Extract the (X, Y) coordinate from the center of the cell holding the provided text.  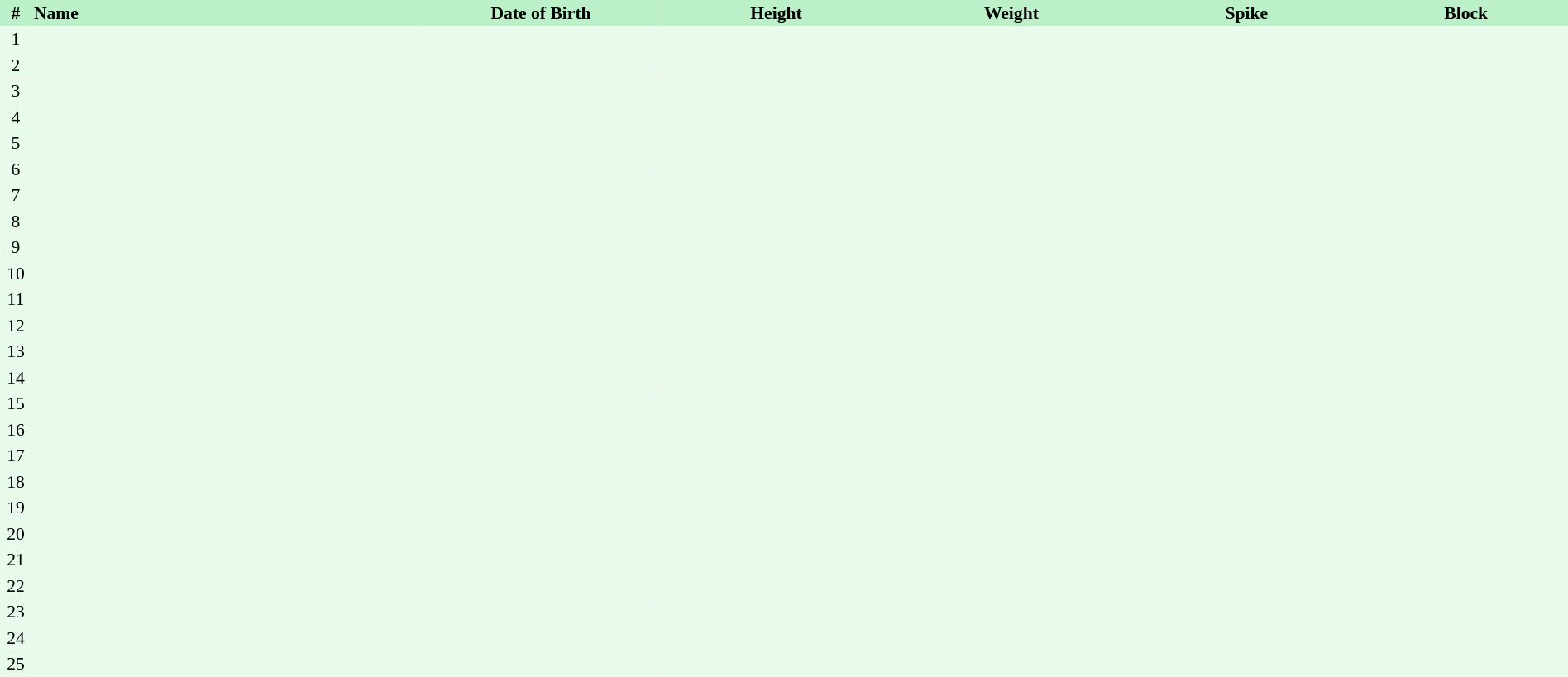
Height (776, 13)
4 (16, 117)
Date of Birth (541, 13)
21 (16, 560)
12 (16, 326)
Spike (1246, 13)
23 (16, 612)
16 (16, 430)
Weight (1011, 13)
13 (16, 352)
2 (16, 65)
3 (16, 91)
6 (16, 169)
5 (16, 144)
15 (16, 403)
22 (16, 586)
11 (16, 299)
20 (16, 534)
Name (227, 13)
18 (16, 482)
9 (16, 248)
1 (16, 40)
14 (16, 378)
Block (1465, 13)
24 (16, 638)
8 (16, 222)
# (16, 13)
19 (16, 508)
10 (16, 274)
17 (16, 456)
7 (16, 195)
